Detect which cell encompasses the target text, then output its [X, Y] center coordinate. 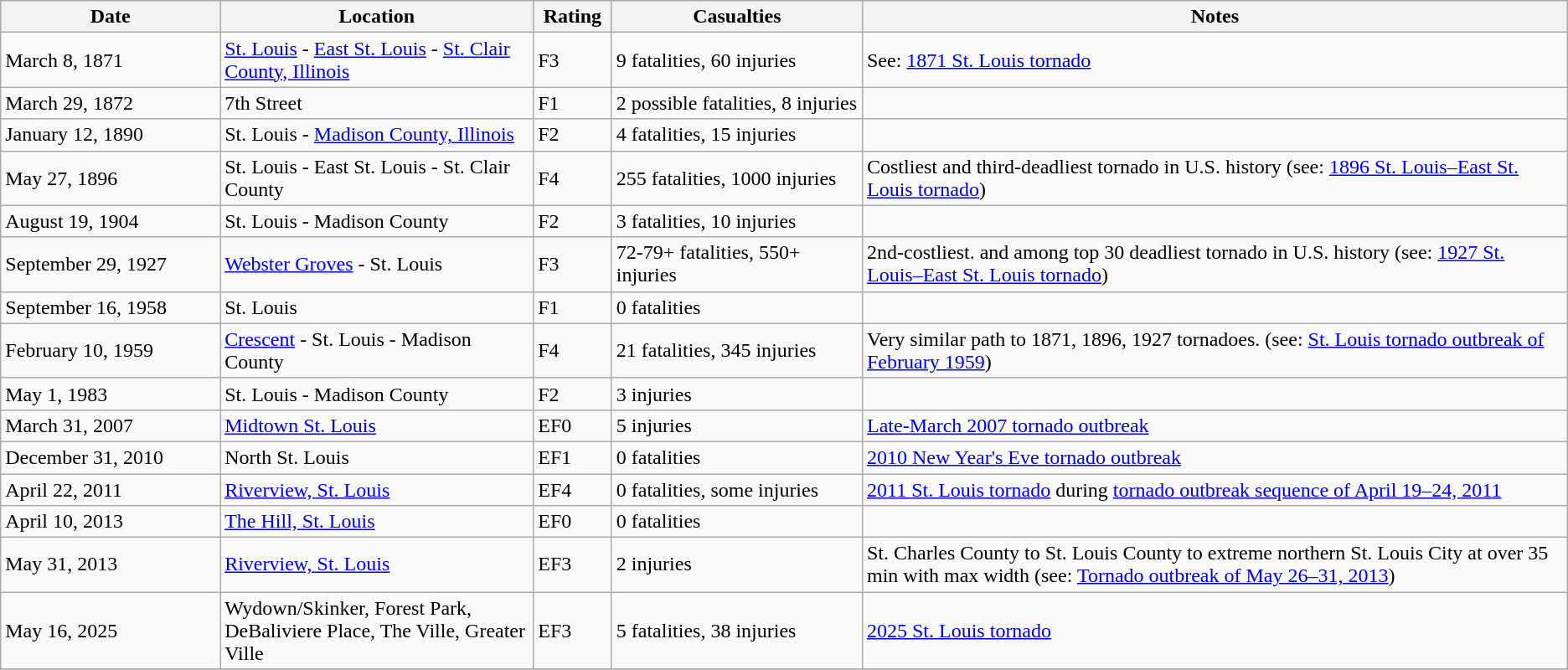
March 31, 2007 [111, 425]
21 fatalities, 345 injuries [737, 350]
2011 St. Louis tornado during tornado outbreak sequence of April 19–24, 2011 [1215, 490]
3 injuries [737, 394]
3 fatalities, 10 injuries [737, 221]
7th Street [377, 103]
St. Charles County to St. Louis County to extreme northern St. Louis City at over 35 min with max width (see: Tornado outbreak of May 26–31, 2013) [1215, 564]
Midtown St. Louis [377, 425]
Rating [573, 17]
February 10, 1959 [111, 350]
May 16, 2025 [111, 631]
January 12, 1890 [111, 135]
0 fatalities, some injuries [737, 490]
9 fatalities, 60 injuries [737, 60]
EF4 [573, 490]
5 injuries [737, 425]
Costliest and third-deadliest tornado in U.S. history (see: 1896 St. Louis–East St. Louis tornado) [1215, 178]
August 19, 1904 [111, 221]
St. Louis - Madison County, Illinois [377, 135]
Late-March 2007 tornado outbreak [1215, 425]
St. Louis - East St. Louis - St. Clair County [377, 178]
2 injuries [737, 564]
December 31, 2010 [111, 457]
North St. Louis [377, 457]
Date [111, 17]
March 8, 1871 [111, 60]
Wydown/Skinker, Forest Park, DeBaliviere Place, The Ville, Greater Ville [377, 631]
March 29, 1872 [111, 103]
September 16, 1958 [111, 307]
The Hill, St. Louis [377, 522]
May 27, 1896 [111, 178]
2010 New Year's Eve tornado outbreak [1215, 457]
Notes [1215, 17]
May 31, 2013 [111, 564]
Webster Groves - St. Louis [377, 265]
72-79+ fatalities, 550+ injuries [737, 265]
Casualties [737, 17]
April 10, 2013 [111, 522]
5 fatalities, 38 injuries [737, 631]
May 1, 1983 [111, 394]
St. Louis - East St. Louis - St. Clair County, Illinois [377, 60]
255 fatalities, 1000 injuries [737, 178]
See: 1871 St. Louis tornado [1215, 60]
2nd-costliest. and among top 30 deadliest tornado in U.S. history (see: 1927 St. Louis–East St. Louis tornado) [1215, 265]
2 possible fatalities, 8 injuries [737, 103]
EF1 [573, 457]
Location [377, 17]
4 fatalities, 15 injuries [737, 135]
April 22, 2011 [111, 490]
Crescent - St. Louis - Madison County [377, 350]
September 29, 1927 [111, 265]
2025 St. Louis tornado [1215, 631]
St. Louis [377, 307]
Very similar path to 1871, 1896, 1927 tornadoes. (see: St. Louis tornado outbreak of February 1959) [1215, 350]
